Search for the cell housing the specified text and yield its [X, Y] center coordinate. 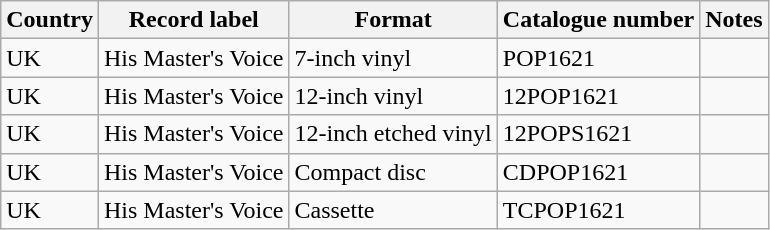
12-inch etched vinyl [393, 134]
Notes [734, 20]
Compact disc [393, 172]
CDPOP1621 [598, 172]
Catalogue number [598, 20]
Record label [193, 20]
TCPOP1621 [598, 210]
7-inch vinyl [393, 58]
POP1621 [598, 58]
12POPS1621 [598, 134]
Cassette [393, 210]
Country [50, 20]
Format [393, 20]
12POP1621 [598, 96]
12-inch vinyl [393, 96]
